Capture the cell that displays the provided text and extract its (x, y) central coordinate. 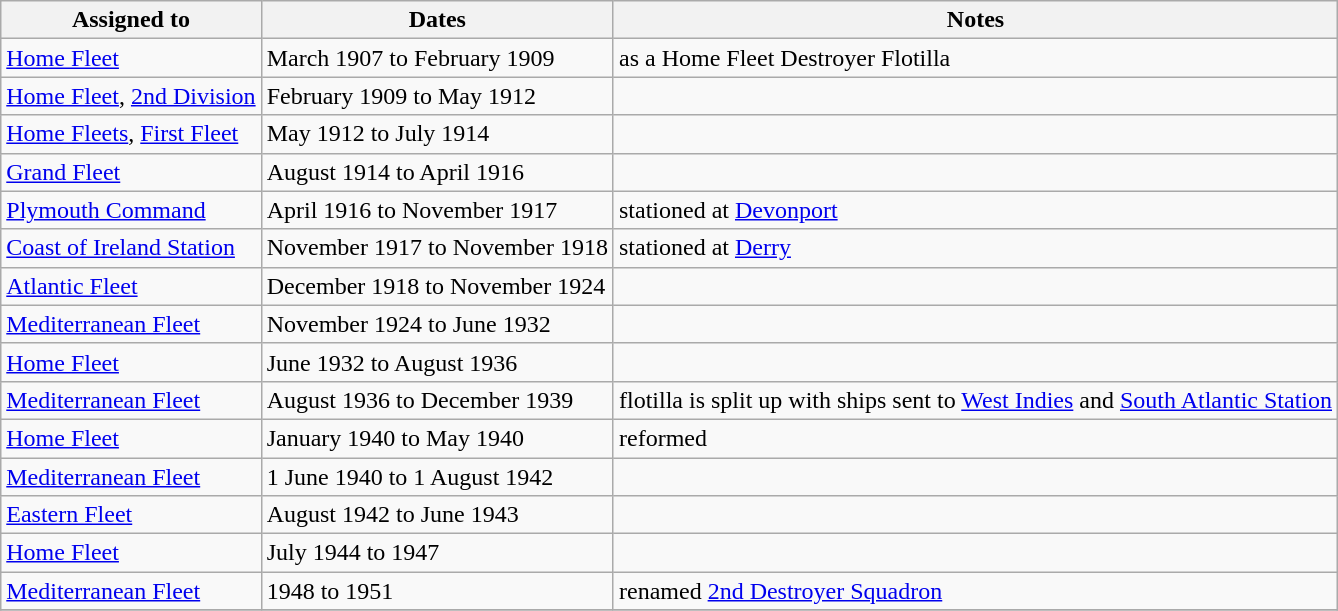
Eastern Fleet (131, 515)
flotilla is split up with ships sent to West Indies and South Atlantic Station (975, 400)
November 1924 to June 1932 (437, 324)
Assigned to (131, 20)
August 1914 to April 1916 (437, 172)
April 1916 to November 1917 (437, 210)
March 1907 to February 1909 (437, 58)
stationed at Derry (975, 248)
June 1932 to August 1936 (437, 362)
1948 to 1951 (437, 591)
Home Fleets, First Fleet (131, 134)
August 1942 to June 1943 (437, 515)
Coast of Ireland Station (131, 248)
May 1912 to July 1914 (437, 134)
renamed 2nd Destroyer Squadron (975, 591)
Dates (437, 20)
July 1944 to 1947 (437, 553)
August 1936 to December 1939 (437, 400)
November 1917 to November 1918 (437, 248)
Plymouth Command (131, 210)
as a Home Fleet Destroyer Flotilla (975, 58)
Grand Fleet (131, 172)
January 1940 to May 1940 (437, 438)
Home Fleet, 2nd Division (131, 96)
Notes (975, 20)
Atlantic Fleet (131, 286)
stationed at Devonport (975, 210)
February 1909 to May 1912 (437, 96)
1 June 1940 to 1 August 1942 (437, 477)
December 1918 to November 1924 (437, 286)
reformed (975, 438)
